Output the (x, y) coordinate of the center of the cell containing the given text.  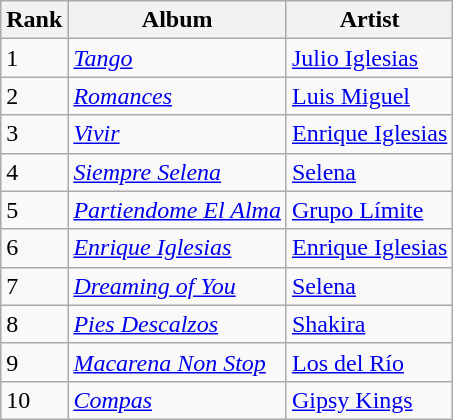
7 (34, 286)
Julio Iglesias (369, 58)
6 (34, 248)
Artist (369, 20)
5 (34, 210)
Gipsy Kings (369, 400)
Pies Descalzos (178, 324)
Tango (178, 58)
Siempre Selena (178, 172)
9 (34, 362)
4 (34, 172)
Shakira (369, 324)
Macarena Non Stop (178, 362)
Rank (34, 20)
Grupo Límite (369, 210)
Partiendome El Alma (178, 210)
Vivir (178, 134)
3 (34, 134)
Compas (178, 400)
Album (178, 20)
10 (34, 400)
Dreaming of You (178, 286)
Romances (178, 96)
2 (34, 96)
1 (34, 58)
Los del Río (369, 362)
Luis Miguel (369, 96)
8 (34, 324)
